Detect which cell encompasses the target text, then output its (X, Y) center coordinate. 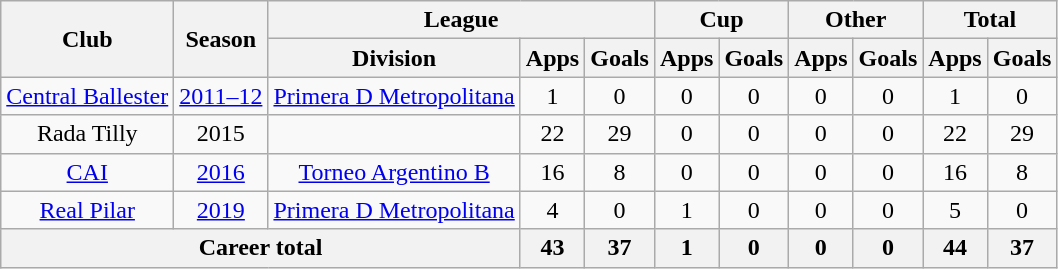
Torneo Argentino B (394, 172)
Career total (261, 248)
2015 (221, 134)
Central Ballester (88, 96)
Club (88, 39)
2016 (221, 172)
2011–12 (221, 96)
5 (955, 210)
Real Pilar (88, 210)
43 (552, 248)
2019 (221, 210)
Cup (721, 20)
44 (955, 248)
Total (990, 20)
Other (856, 20)
Division (394, 58)
CAI (88, 172)
4 (552, 210)
Rada Tilly (88, 134)
Season (221, 39)
League (462, 20)
